Pinpoint the cell where the given text exists, returning its (x, y) midpoint coordinate. 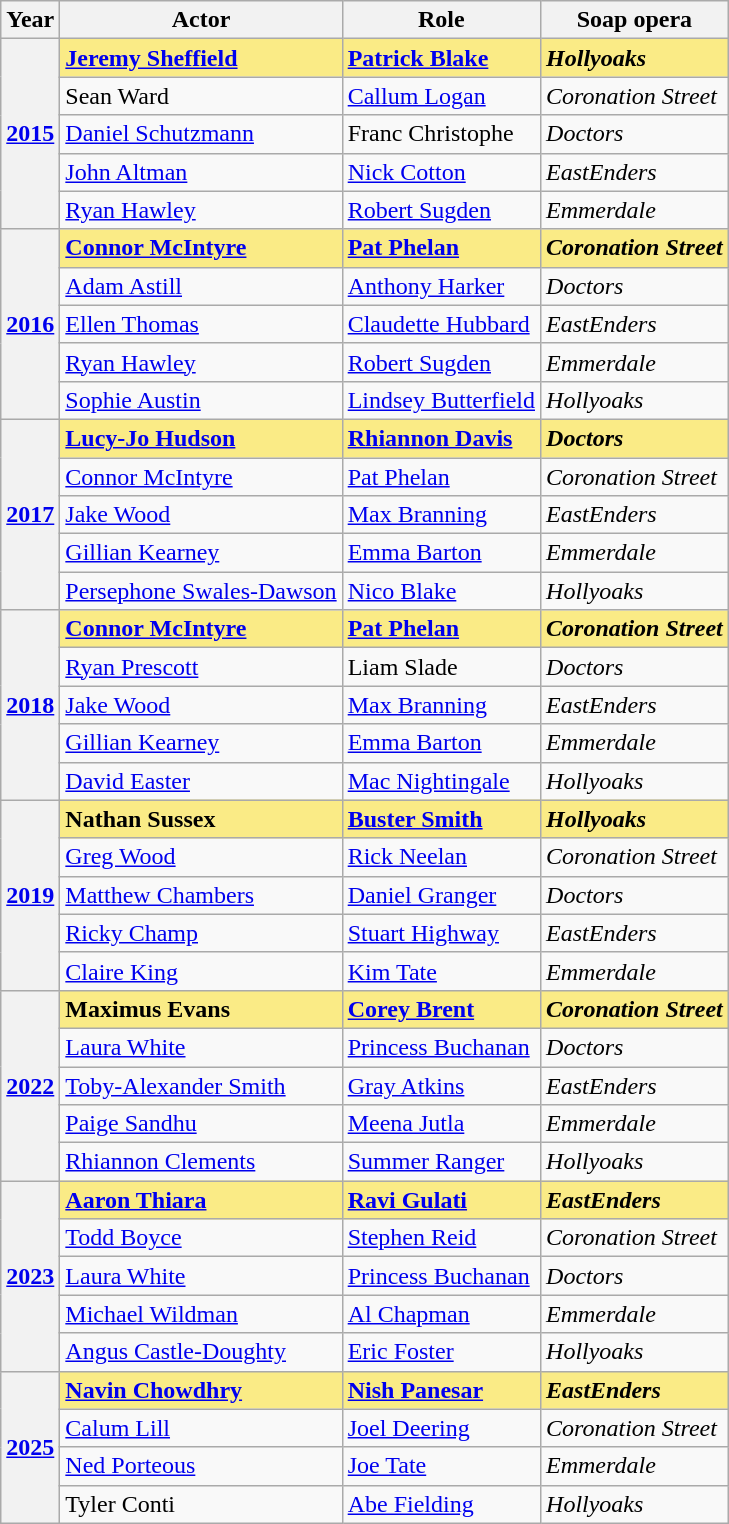
Nico Blake (441, 591)
Aaron Thiara (201, 1200)
Ricky Champ (201, 933)
Buster Smith (441, 819)
Matthew Chambers (201, 895)
Soap opera (635, 20)
Tyler Conti (201, 1504)
Nish Panesar (441, 1390)
2018 (30, 705)
Year (30, 20)
John Altman (201, 172)
Actor (201, 20)
Paige Sandhu (201, 1124)
2019 (30, 895)
Michael Wildman (201, 1314)
Rhiannon Davis (441, 438)
Adam Astill (201, 286)
2025 (30, 1447)
Meena Jutla (441, 1124)
2023 (30, 1276)
Lucy-Jo Hudson (201, 438)
Nathan Sussex (201, 819)
2015 (30, 134)
Greg Wood (201, 857)
Mac Nightingale (441, 781)
Nick Cotton (441, 172)
Summer Ranger (441, 1162)
Rhiannon Clements (201, 1162)
Sophie Austin (201, 400)
Sean Ward (201, 96)
Toby-Alexander Smith (201, 1085)
Daniel Granger (441, 895)
Corey Brent (441, 1009)
Todd Boyce (201, 1238)
Navin Chowdhry (201, 1390)
Maximus Evans (201, 1009)
2022 (30, 1085)
Joel Deering (441, 1428)
Liam Slade (441, 667)
Angus Castle-Doughty (201, 1352)
Ryan Prescott (201, 667)
2016 (30, 324)
Kim Tate (441, 971)
Eric Foster (441, 1352)
Calum Lill (201, 1428)
Patrick Blake (441, 58)
Claudette Hubbard (441, 324)
Claire King (201, 971)
Ravi Gulati (441, 1200)
Callum Logan (441, 96)
Rick Neelan (441, 857)
2017 (30, 514)
Abe Fielding (441, 1504)
Jeremy Sheffield (201, 58)
Daniel Schutzmann (201, 134)
Ned Porteous (201, 1466)
Persephone Swales-Dawson (201, 591)
Anthony Harker (441, 286)
Lindsey Butterfield (441, 400)
Joe Tate (441, 1466)
Stuart Highway (441, 933)
David Easter (201, 781)
Ellen Thomas (201, 324)
Gray Atkins (441, 1085)
Franc Christophe (441, 134)
Role (441, 20)
Stephen Reid (441, 1238)
Al Chapman (441, 1314)
